Find where the given text appears and provide that cell's center as (X, Y) coordinate. 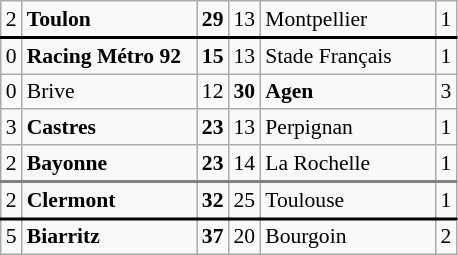
Perpignan (348, 128)
Biarritz (110, 237)
20 (245, 237)
25 (245, 200)
32 (213, 200)
Clermont (110, 200)
La Rochelle (348, 163)
12 (213, 92)
Toulouse (348, 200)
Brive (110, 92)
Bayonne (110, 163)
14 (245, 163)
Montpellier (348, 19)
Toulon (110, 19)
30 (245, 92)
15 (213, 56)
Agen (348, 92)
37 (213, 237)
Stade Français (348, 56)
Racing Métro 92 (110, 56)
29 (213, 19)
5 (12, 237)
Bourgoin (348, 237)
Castres (110, 128)
